Return (X, Y) of the center of cell containing provided text 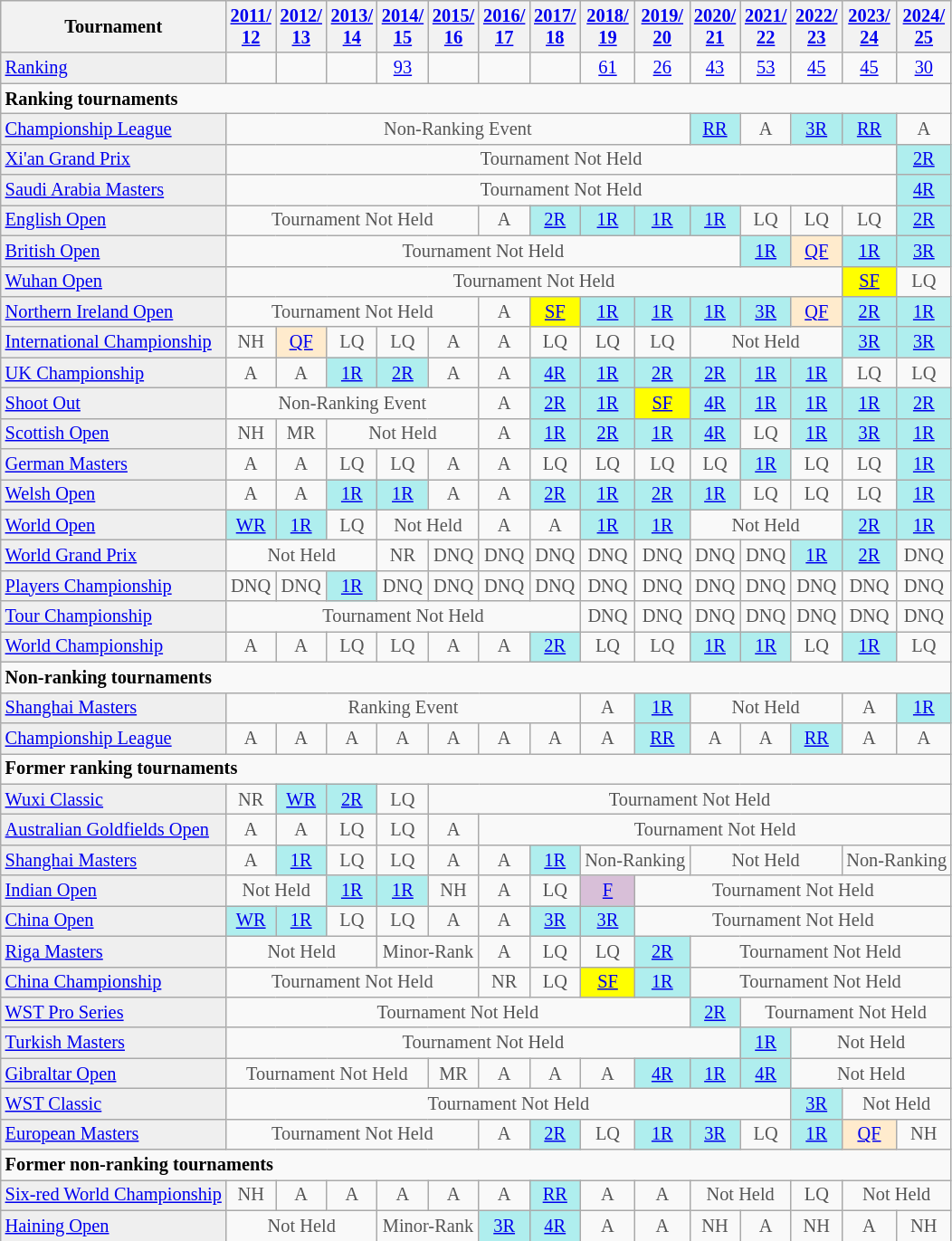
30 (924, 68)
China Championship (114, 982)
Saudi Arabia Masters (114, 190)
2016/17 (504, 26)
World Open (114, 525)
WST Pro Series (114, 1012)
F (607, 891)
26 (662, 68)
China Open (114, 921)
2014/15 (403, 26)
Tour Championship (114, 616)
European Masters (114, 1134)
2024/25 (924, 26)
Wuhan Open (114, 282)
2023/24 (869, 26)
2011/12 (252, 26)
Australian Goldfields Open (114, 829)
Players Championship (114, 586)
Riga Masters (114, 951)
53 (766, 68)
2021/22 (766, 26)
Wuxi Classic (114, 799)
Ranking Event (404, 708)
2018/19 (607, 26)
2019/20 (662, 26)
Shoot Out (114, 403)
43 (715, 68)
Northern Ireland Open (114, 311)
German Masters (114, 464)
Welsh Open (114, 494)
93 (403, 68)
2022/23 (816, 26)
English Open (114, 220)
61 (607, 68)
2013/14 (352, 26)
Tournament (114, 26)
Ranking tournaments (476, 99)
2015/16 (453, 26)
Gibraltar Open (114, 1074)
2020/21 (715, 26)
WST Classic (114, 1103)
Turkish Masters (114, 1043)
Xi'an Grand Prix (114, 159)
British Open (114, 251)
Six-red World Championship (114, 1195)
Former ranking tournaments (476, 768)
UK Championship (114, 373)
2017/18 (555, 26)
Non-ranking tournaments (476, 677)
World Championship (114, 646)
Haining Open (114, 1226)
Indian Open (114, 891)
International Championship (114, 342)
Scottish Open (114, 434)
Former non-ranking tournaments (476, 1165)
Ranking (114, 68)
2012/13 (301, 26)
World Grand Prix (114, 555)
